Detect which cell encompasses the target text, then output its [X, Y] center coordinate. 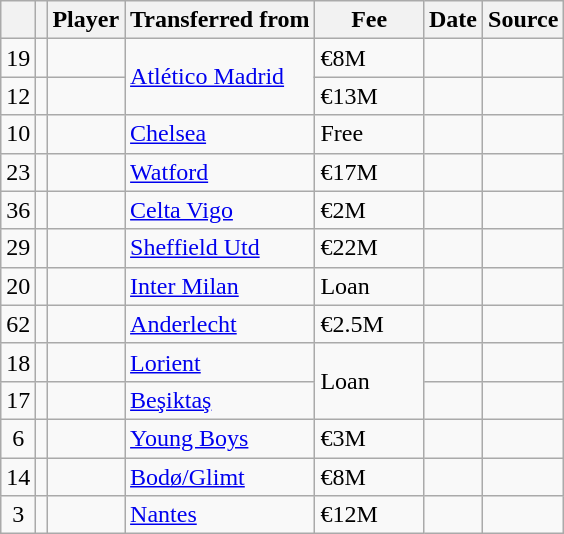
Sheffield Utd [220, 248]
Transferred from [220, 20]
Beşiktaş [220, 400]
€22M [370, 248]
€17M [370, 172]
12 [18, 96]
Lorient [220, 362]
€3M [370, 438]
Player [86, 20]
6 [18, 438]
Nantes [220, 515]
18 [18, 362]
€12M [370, 515]
14 [18, 477]
Atlético Madrid [220, 77]
€13M [370, 96]
Inter Milan [220, 286]
29 [18, 248]
Anderlecht [220, 324]
20 [18, 286]
€2M [370, 210]
Fee [370, 20]
23 [18, 172]
62 [18, 324]
3 [18, 515]
Source [524, 20]
10 [18, 134]
36 [18, 210]
Watford [220, 172]
€2.5M [370, 324]
Chelsea [220, 134]
Date [452, 20]
Bodø/Glimt [220, 477]
Celta Vigo [220, 210]
Free [370, 134]
17 [18, 400]
19 [18, 58]
Young Boys [220, 438]
